Return the [X, Y] coordinate for the center point of the cell that contains the specified text.  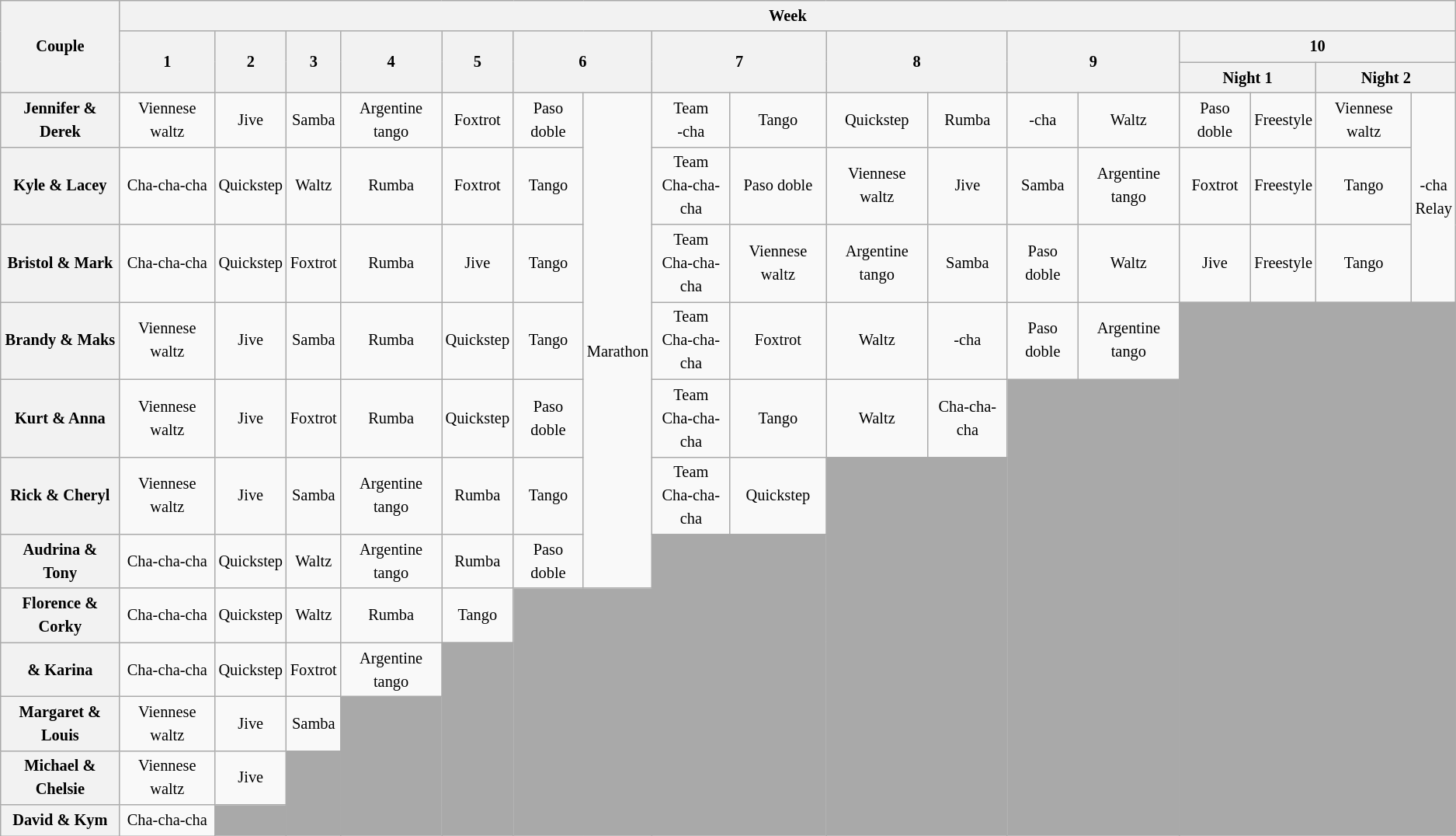
9 [1093, 62]
Kyle & Lacey [61, 186]
Kurt & Anna [61, 418]
8 [916, 62]
5 [478, 62]
& Karina [61, 670]
7 [739, 62]
Florence & Corky [61, 615]
3 [314, 62]
Michael & Chelsie [61, 778]
Rick & Cheryl [61, 496]
4 [391, 62]
Brandy & Maks [61, 340]
1 [168, 62]
Couple [61, 47]
6 [582, 62]
10 [1317, 47]
Bristol & Mark [61, 263]
Audrina & Tony [61, 561]
Night 1 [1247, 78]
-chaRelay [1433, 197]
Team-cha [691, 120]
Jennifer & Derek [61, 120]
David & Kym [61, 820]
Week [787, 16]
2 [251, 62]
Margaret & Louis [61, 723]
Night 2 [1386, 78]
Marathon [618, 340]
